Determine the [X, Y] coordinate at the center of the cell enclosing the given text.  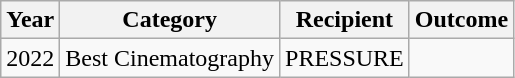
2022 [30, 58]
PRESSURE [345, 58]
Outcome [461, 20]
Category [170, 20]
Recipient [345, 20]
Best Cinematography [170, 58]
Year [30, 20]
